Capture the cell that displays the provided text and extract its (X, Y) central coordinate. 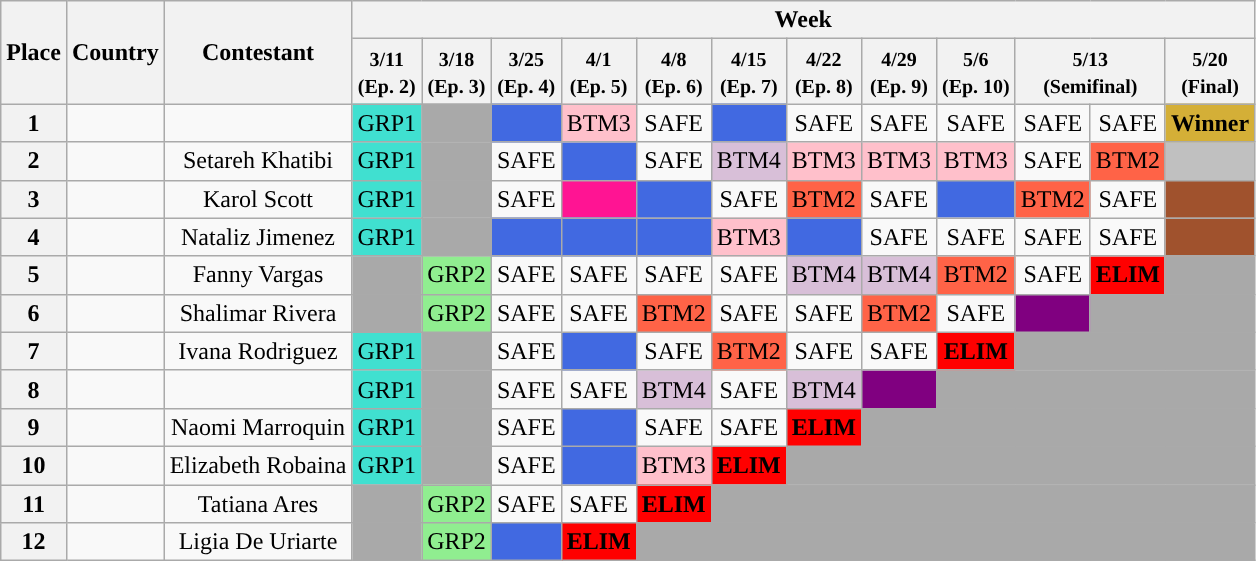
Nataliz Jimenez (258, 237)
3/11 (Ep. 2) (387, 72)
11 (34, 503)
4/15(Ep. 7) (748, 72)
5/6(Ep. 10) (976, 72)
Tatiana Ares (258, 503)
4/29(Ep. 9) (898, 72)
9 (34, 427)
Setareh Khatibi (258, 161)
3/18 (Ep. 3) (457, 72)
10 (34, 465)
2 (34, 161)
Place (34, 52)
3/25 (Ep. 4) (526, 72)
Fanny Vargas (258, 275)
4 (34, 237)
5 (34, 275)
4/1 (Ep. 5) (598, 72)
3 (34, 199)
Week (804, 20)
5/13(Semifinal) (1090, 72)
Ligia De Uriarte (258, 542)
Karol Scott (258, 199)
Ivana Rodriguez (258, 351)
4/22(Ep. 8) (824, 72)
Naomi Marroquin (258, 427)
1 (34, 123)
Elizabeth Robaina (258, 465)
7 (34, 351)
Contestant (258, 52)
6 (34, 313)
4/8(Ep. 6) (674, 72)
Country (115, 52)
8 (34, 389)
12 (34, 542)
Shalimar Rivera (258, 313)
5/20(Final) (1210, 72)
Winner (1210, 123)
